Identify which cell holds the provided text, then report its [x, y] central coordinate. 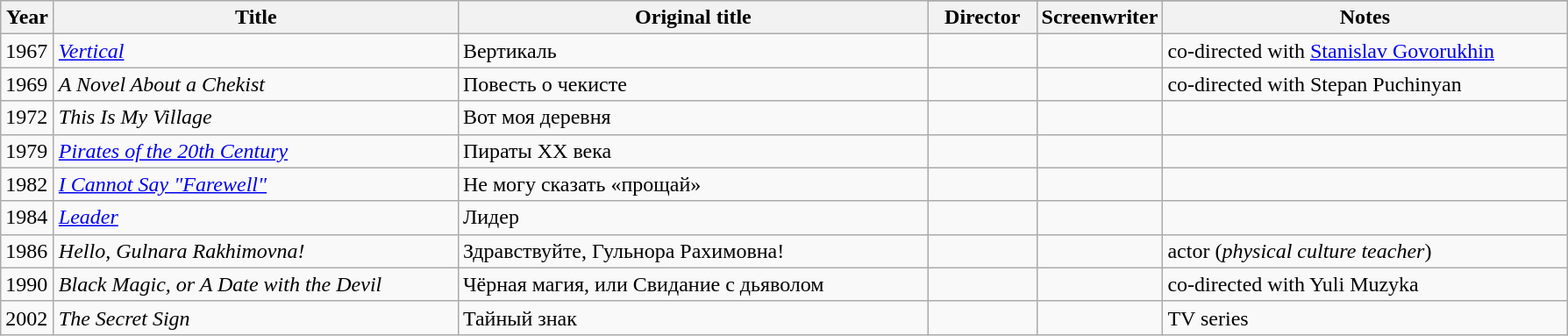
Pirates of the 20th Century [256, 151]
Здравствуйте, Гульнора Рахимовна! [693, 251]
1986 [28, 251]
Лидер [693, 218]
Director [982, 18]
The Secret Sign [256, 318]
TV series [1365, 318]
Black Magic, or A Date with the Devil [256, 284]
Notes [1365, 18]
Screenwriter [1100, 18]
1979 [28, 151]
Year [28, 18]
Original title [693, 18]
actor (physical culture teacher) [1365, 251]
Пираты XX века [693, 151]
This Is My Village [256, 118]
Повесть о чекисте [693, 84]
co-directed with Stanislav Govorukhin [1365, 51]
A Novel About a Chekist [256, 84]
Вертикаль [693, 51]
1990 [28, 284]
I Cannot Say "Farewell" [256, 184]
1969 [28, 84]
co-directed with Yuli Muzyka [1365, 284]
2002 [28, 318]
Vertical [256, 51]
Не могу сказать «прощай» [693, 184]
co-directed with Stepan Puchinyan [1365, 84]
1984 [28, 218]
Тайный знак [693, 318]
1972 [28, 118]
1967 [28, 51]
Hello, Gulnara Rakhimovna! [256, 251]
1982 [28, 184]
Вот моя деревня [693, 118]
Title [256, 18]
Leader [256, 218]
Чёрная магия, или Свидание с дьяволом [693, 284]
